Determine the (X, Y) coordinate at the center of the cell enclosing the given text.  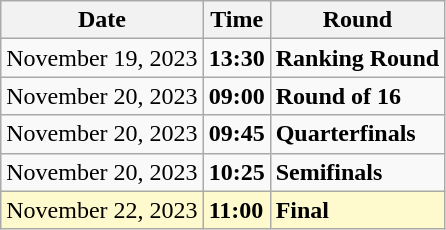
November 22, 2023 (102, 210)
Round (357, 20)
November 19, 2023 (102, 58)
Ranking Round (357, 58)
Quarterfinals (357, 134)
Date (102, 20)
11:00 (236, 210)
13:30 (236, 58)
09:00 (236, 96)
Final (357, 210)
Round of 16 (357, 96)
10:25 (236, 172)
Time (236, 20)
09:45 (236, 134)
Semifinals (357, 172)
